Find where the given text appears and provide that cell's center as (X, Y) coordinate. 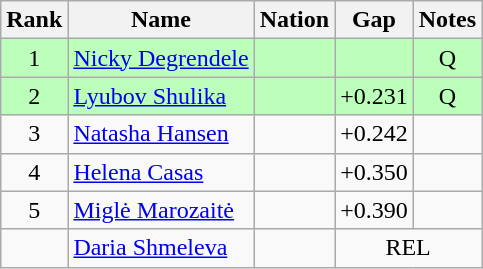
Name (161, 20)
Helena Casas (161, 172)
5 (34, 210)
+0.231 (374, 96)
+0.390 (374, 210)
Nicky Degrendele (161, 58)
Lyubov Shulika (161, 96)
+0.242 (374, 134)
+0.350 (374, 172)
Miglė Marozaitė (161, 210)
REL (408, 248)
1 (34, 58)
Gap (374, 20)
2 (34, 96)
Rank (34, 20)
3 (34, 134)
Notes (447, 20)
Daria Shmeleva (161, 248)
Nation (294, 20)
4 (34, 172)
Natasha Hansen (161, 134)
